Output the (X, Y) coordinate of the center of the cell containing the given text.  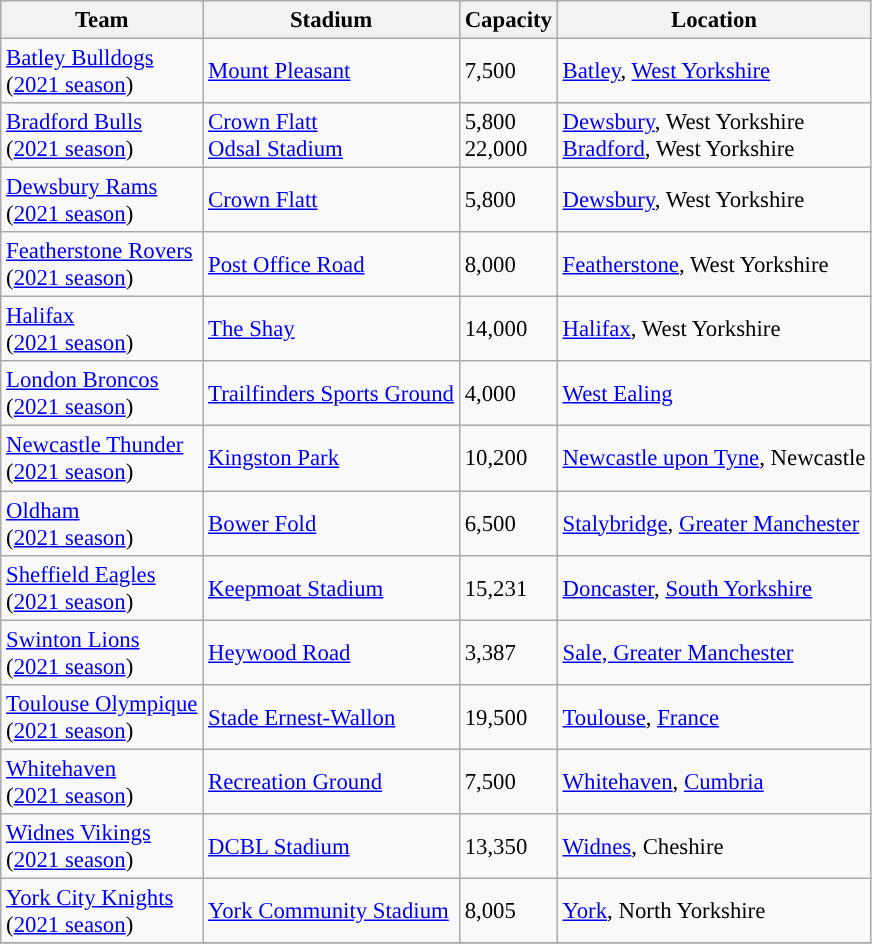
Kingston Park (332, 458)
Halifax(2021 season) (102, 330)
Crown FlattOdsal Stadium (332, 136)
Batley Bulldogs(2021 season) (102, 72)
Widnes Vikings(2021 season) (102, 846)
West Ealing (714, 394)
Widnes, Cheshire (714, 846)
Newcastle Thunder(2021 season) (102, 458)
Bower Fold (332, 524)
8,000 (508, 264)
York Community Stadium (332, 910)
Location (714, 20)
3,387 (508, 652)
Swinton Lions(2021 season) (102, 652)
6,500 (508, 524)
Featherstone Rovers(2021 season) (102, 264)
Keepmoat Stadium (332, 588)
Trailfinders Sports Ground (332, 394)
Dewsbury, West YorkshireBradford, West Yorkshire (714, 136)
Dewsbury Rams(2021 season) (102, 200)
4,000 (508, 394)
Stade Ernest-Wallon (332, 716)
Dewsbury, West Yorkshire (714, 200)
Mount Pleasant (332, 72)
Toulouse, France (714, 716)
Halifax, West Yorkshire (714, 330)
5,80022,000 (508, 136)
Doncaster, South Yorkshire (714, 588)
Team (102, 20)
Oldham(2021 season) (102, 524)
Newcastle upon Tyne, Newcastle (714, 458)
14,000 (508, 330)
Bradford Bulls(2021 season) (102, 136)
London Broncos(2021 season) (102, 394)
York, North Yorkshire (714, 910)
Stadium (332, 20)
Whitehaven(2021 season) (102, 782)
Capacity (508, 20)
The Shay (332, 330)
19,500 (508, 716)
13,350 (508, 846)
Batley, West Yorkshire (714, 72)
Toulouse Olympique(2021 season) (102, 716)
15,231 (508, 588)
Heywood Road (332, 652)
8,005 (508, 910)
DCBL Stadium (332, 846)
Sale, Greater Manchester (714, 652)
Featherstone, West Yorkshire (714, 264)
Sheffield Eagles(2021 season) (102, 588)
Whitehaven, Cumbria (714, 782)
5,800 (508, 200)
Recreation Ground (332, 782)
Crown Flatt (332, 200)
York City Knights(2021 season) (102, 910)
10,200 (508, 458)
Post Office Road (332, 264)
Stalybridge, Greater Manchester (714, 524)
